Find where the given text appears and provide that cell's center as [x, y] coordinate. 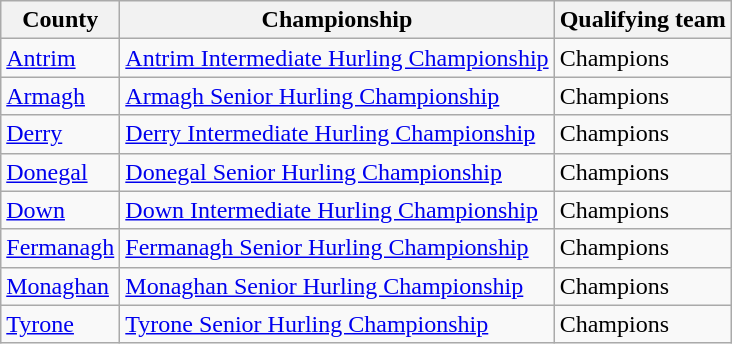
Championship [337, 20]
Tyrone [60, 324]
Monaghan [60, 286]
Antrim [60, 58]
Tyrone Senior Hurling Championship [337, 324]
Fermanagh [60, 248]
Derry Intermediate Hurling Championship [337, 134]
Monaghan Senior Hurling Championship [337, 286]
Fermanagh Senior Hurling Championship [337, 248]
Down [60, 210]
Antrim Intermediate Hurling Championship [337, 58]
Down Intermediate Hurling Championship [337, 210]
Qualifying team [642, 20]
Donegal Senior Hurling Championship [337, 172]
County [60, 20]
Donegal [60, 172]
Derry [60, 134]
Armagh [60, 96]
Armagh Senior Hurling Championship [337, 96]
